Return the [X, Y] coordinate for the center point of the cell that contains the specified text.  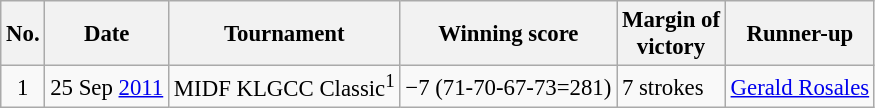
Tournament [284, 34]
1 [23, 87]
Margin ofvictory [672, 34]
Date [107, 34]
Gerald Rosales [800, 87]
−7 (71-70-67-73=281) [508, 87]
7 strokes [672, 87]
Runner-up [800, 34]
No. [23, 34]
Winning score [508, 34]
MIDF KLGCC Classic1 [284, 87]
25 Sep 2011 [107, 87]
